Extract the [x, y] coordinate from the center of the cell holding the provided text.  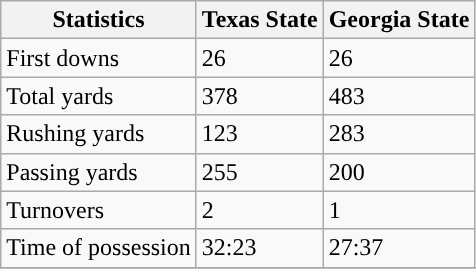
Turnovers [99, 210]
Rushing yards [99, 134]
Passing yards [99, 172]
Georgia State [399, 20]
Time of possession [99, 248]
Texas State [260, 20]
2 [260, 210]
483 [399, 96]
27:37 [399, 248]
Total yards [99, 96]
First downs [99, 58]
283 [399, 134]
200 [399, 172]
32:23 [260, 248]
Statistics [99, 20]
1 [399, 210]
255 [260, 172]
123 [260, 134]
378 [260, 96]
